Find where the given text appears and provide that cell's center as [x, y] coordinate. 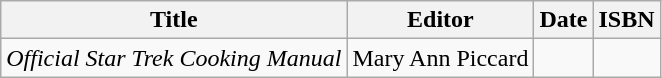
Date [564, 20]
Title [174, 20]
Editor [440, 20]
ISBN [626, 20]
Mary Ann Piccard [440, 58]
Official Star Trek Cooking Manual [174, 58]
